Find where the given text appears and provide that cell's center as (X, Y) coordinate. 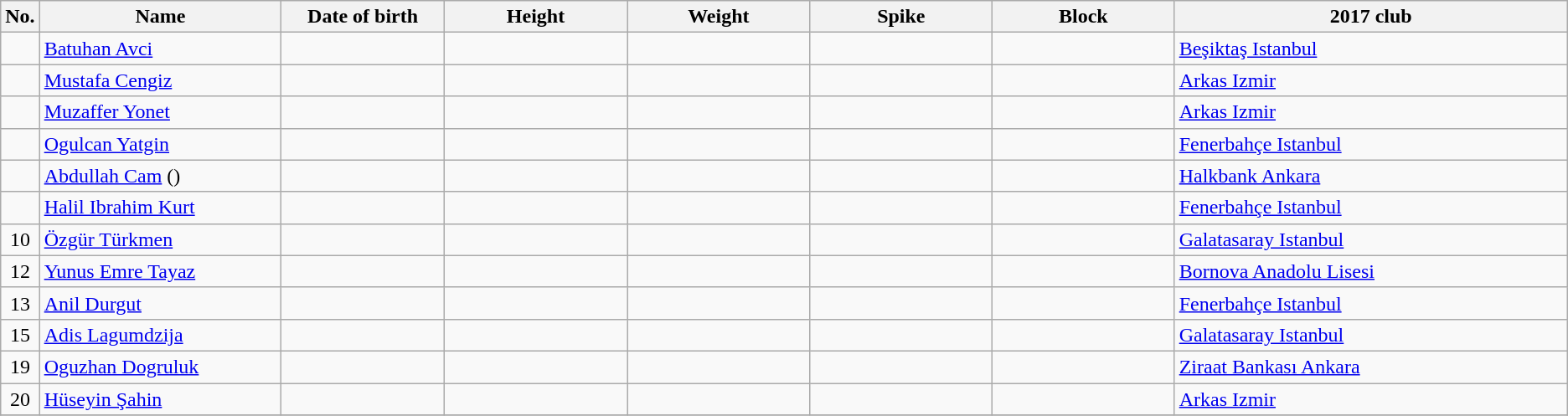
Halkbank Ankara (1370, 176)
2017 club (1370, 17)
Adis Lagumdzija (161, 335)
Halil Ibrahim Kurt (161, 208)
Mustafa Cengiz (161, 80)
Block (1084, 17)
Name (161, 17)
Anil Durgut (161, 303)
Muzaffer Yonet (161, 112)
No. (20, 17)
Oguzhan Dogruluk (161, 367)
13 (20, 303)
Hüseyin Şahin (161, 399)
Date of birth (364, 17)
Weight (719, 17)
19 (20, 367)
Spike (901, 17)
Yunus Emre Tayaz (161, 271)
20 (20, 399)
Özgür Türkmen (161, 239)
Beşiktaş Istanbul (1370, 49)
15 (20, 335)
12 (20, 271)
Abdullah Cam () (161, 176)
Height (535, 17)
Ziraat Bankası Ankara (1370, 367)
Bornova Anadolu Lisesi (1370, 271)
Ogulcan Yatgin (161, 144)
10 (20, 239)
Batuhan Avci (161, 49)
